For the text-containing cell, return its midpoint in (x, y) coordinate format. 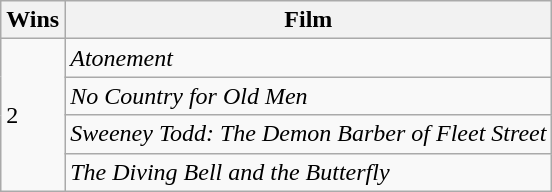
2 (33, 115)
Film (308, 20)
No Country for Old Men (308, 96)
The Diving Bell and the Butterfly (308, 172)
Atonement (308, 58)
Sweeney Todd: The Demon Barber of Fleet Street (308, 134)
Wins (33, 20)
